Search for the cell housing the specified text and yield its (x, y) center coordinate. 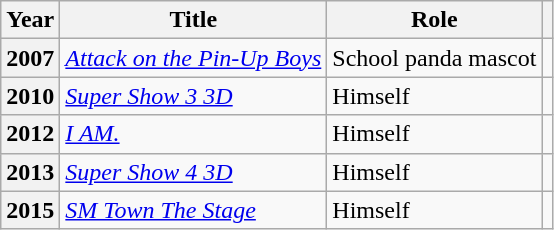
Super Show 3 3D (194, 96)
2012 (30, 134)
SM Town The Stage (194, 210)
Attack on the Pin-Up Boys (194, 58)
Title (194, 20)
2013 (30, 172)
I AM. (194, 134)
2015 (30, 210)
Super Show 4 3D (194, 172)
2010 (30, 96)
Role (434, 20)
Year (30, 20)
School panda mascot (434, 58)
2007 (30, 58)
